Pinpoint the cell where the given text exists, returning its (x, y) midpoint coordinate. 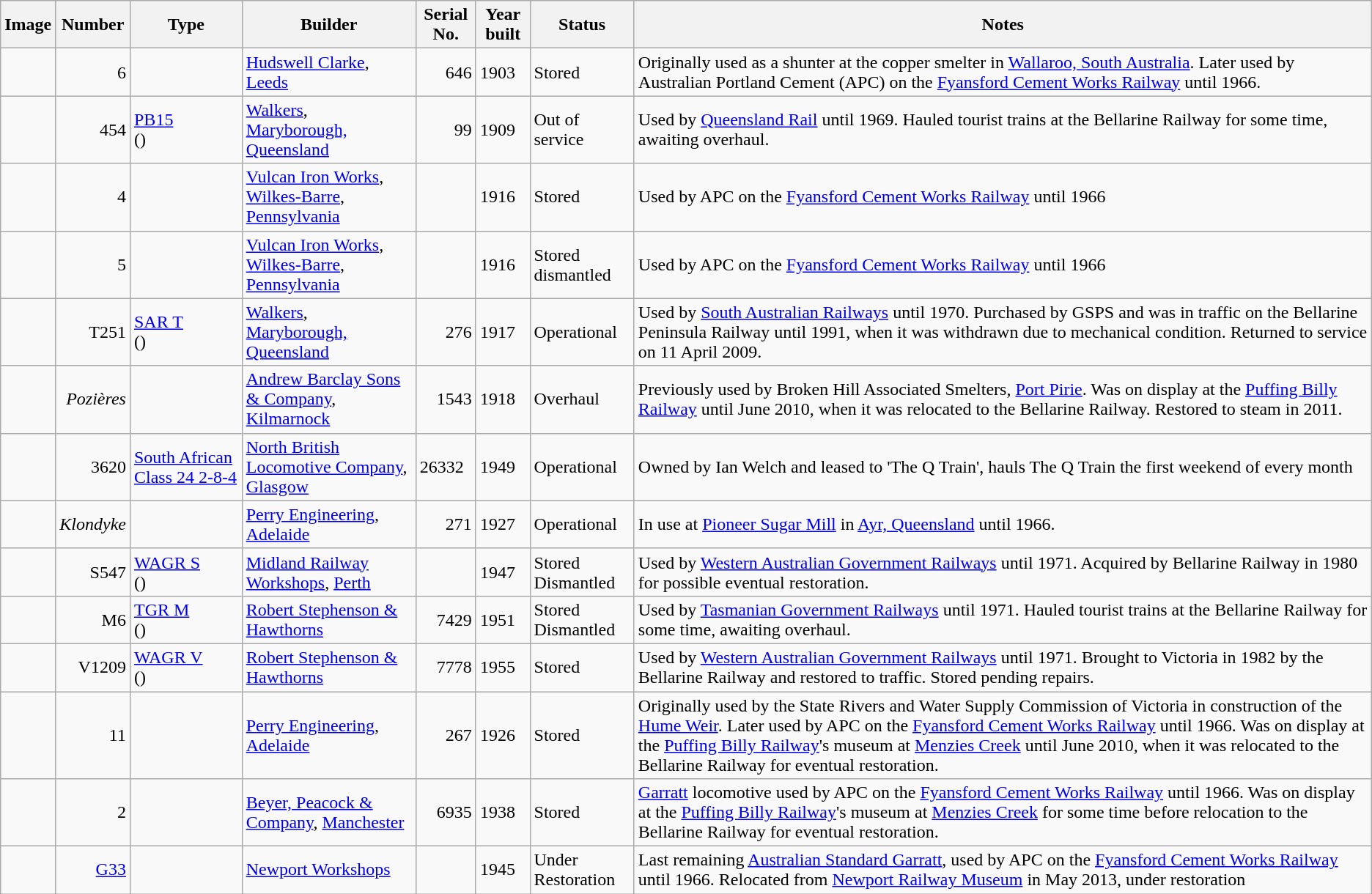
WAGR V() (186, 667)
2 (93, 813)
SAR T() (186, 332)
1918 (503, 399)
G33 (93, 871)
Stored dismantled (582, 265)
TGR M() (186, 620)
1926 (503, 736)
Overhaul (582, 399)
Notes (1003, 25)
1949 (503, 467)
Beyer, Peacock & Company, Manchester (328, 813)
Midland Railway Workshops, Perth (328, 572)
6935 (446, 813)
Serial No. (446, 25)
Status (582, 25)
7429 (446, 620)
99 (446, 130)
4 (93, 197)
6 (93, 72)
Image (28, 25)
646 (446, 72)
PB15() (186, 130)
26332 (446, 467)
267 (446, 736)
In use at Pioneer Sugar Mill in Ayr, Queensland until 1966. (1003, 525)
Used by Queensland Rail until 1969. Hauled tourist trains at the Bellarine Railway for some time, awaiting overhaul. (1003, 130)
1927 (503, 525)
1917 (503, 332)
1947 (503, 572)
1951 (503, 620)
S547 (93, 572)
11 (93, 736)
Newport Workshops (328, 871)
Builder (328, 25)
1909 (503, 130)
1938 (503, 813)
7778 (446, 667)
1945 (503, 871)
V1209 (93, 667)
454 (93, 130)
Out of service (582, 130)
Type (186, 25)
M6 (93, 620)
Pozières (93, 399)
Andrew Barclay Sons & Company, Kilmarnock (328, 399)
North British Locomotive Company, Glasgow (328, 467)
1543 (446, 399)
Owned by Ian Welch and leased to 'The Q Train', hauls The Q Train the first weekend of every month (1003, 467)
Used by Western Australian Government Railways until 1971. Acquired by Bellarine Railway in 1980 for possible eventual restoration. (1003, 572)
1955 (503, 667)
3620 (93, 467)
271 (446, 525)
Number (93, 25)
5 (93, 265)
South African Class 24 2-8-4 (186, 467)
WAGR S() (186, 572)
Under Restoration (582, 871)
Hudswell Clarke, Leeds (328, 72)
T251 (93, 332)
1903 (503, 72)
Year built (503, 25)
Used by Tasmanian Government Railways until 1971. Hauled tourist trains at the Bellarine Railway for some time, awaiting overhaul. (1003, 620)
Klondyke (93, 525)
276 (446, 332)
